Identify which cell holds the provided text, then report its [X, Y] central coordinate. 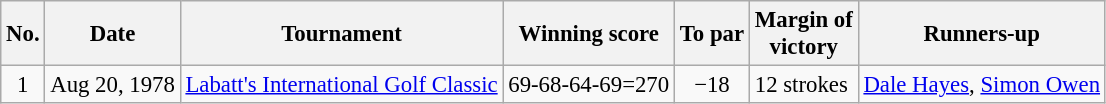
Tournament [342, 34]
Runners-up [982, 34]
No. [23, 34]
Winning score [589, 34]
1 [23, 85]
Dale Hayes, Simon Owen [982, 85]
12 strokes [804, 85]
Date [112, 34]
Labatt's International Golf Classic [342, 85]
Aug 20, 1978 [112, 85]
Margin ofvictory [804, 34]
69-68-64-69=270 [589, 85]
To par [712, 34]
−18 [712, 85]
